Pinpoint the cell where the given text exists, returning its (X, Y) midpoint coordinate. 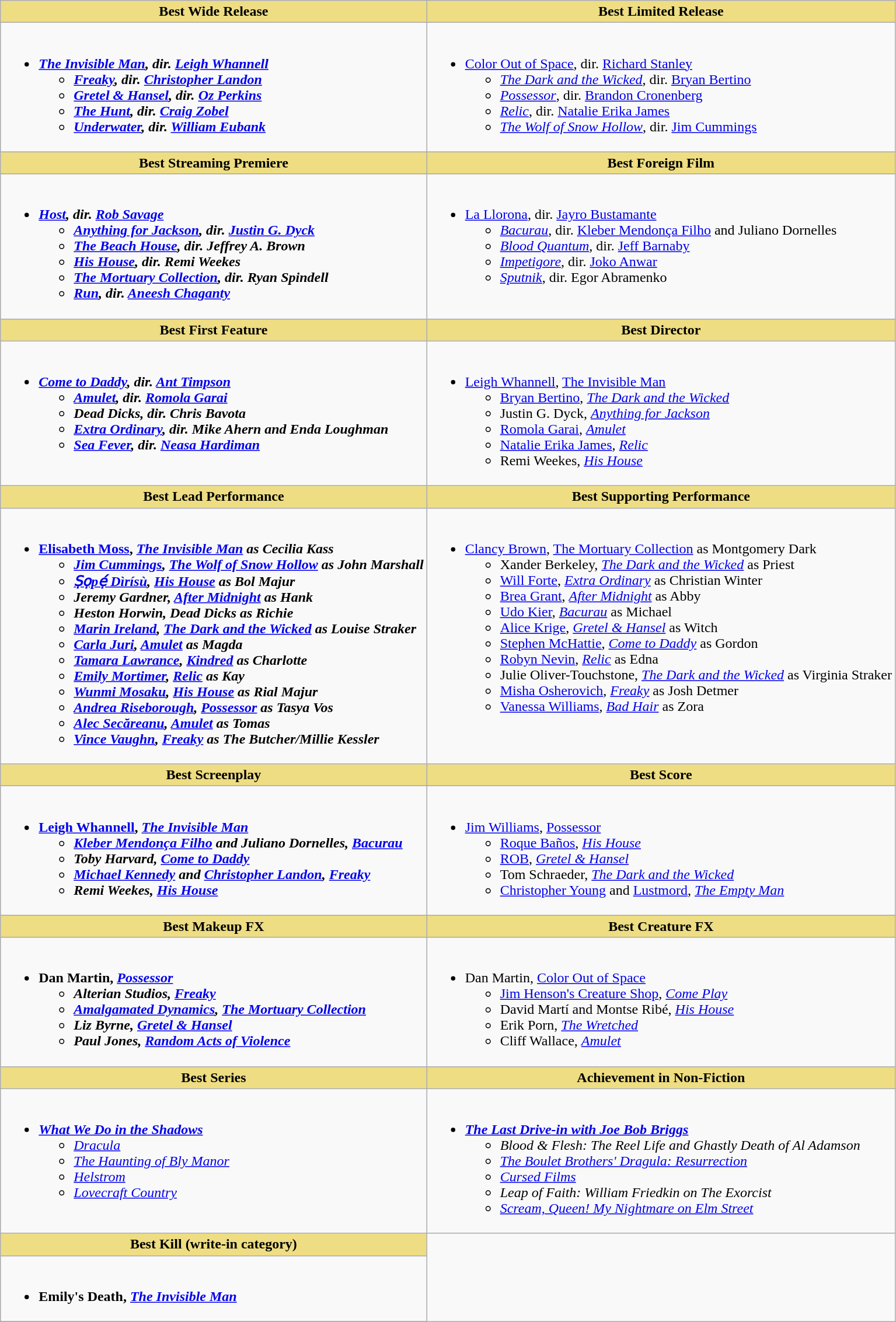
Best Foreign Film (661, 163)
Best Kill (write-in category) (214, 1244)
Achievement in Non-Fiction (661, 1077)
Best Wide Release (214, 12)
Best Makeup FX (214, 926)
Emily's Death, The Invisible Man (214, 1289)
Best Creature FX (661, 926)
Best Lead Performance (214, 497)
Best Limited Release (661, 12)
Best First Feature (214, 330)
Dan Martin, Color Out of SpaceJim Henson's Creature Shop, Come PlayDavid Martí and Montse Ribé, His HouseErik Porn, The WretchedCliff Wallace, Amulet (661, 1002)
Best Series (214, 1077)
Best Director (661, 330)
Best Screenplay (214, 775)
What We Do in the ShadowsDraculaThe Haunting of Bly ManorHelstromLovecraft Country (214, 1161)
Jim Williams, PossessorRoque Baños, His HouseROB, Gretel & HanselTom Schraeder, The Dark and the WickedChristopher Young and Lustmord, The Empty Man (661, 851)
Best Score (661, 775)
Best Supporting Performance (661, 497)
Best Streaming Premiere (214, 163)
